Capture the cell that displays the provided text and extract its [x, y] central coordinate. 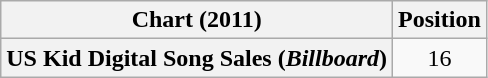
Position [440, 20]
16 [440, 58]
US Kid Digital Song Sales (Billboard) [197, 58]
Chart (2011) [197, 20]
